Return the (x, y) coordinate for the center point of the cell that contains the specified text.  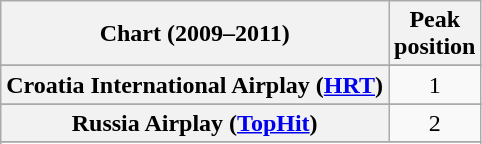
Croatia International Airplay (HRT) (195, 85)
1 (435, 85)
Peakposition (435, 34)
Chart (2009–2011) (195, 34)
Russia Airplay (TopHit) (195, 123)
2 (435, 123)
